Locate the cell with the specified text and output its [x, y] center coordinate. 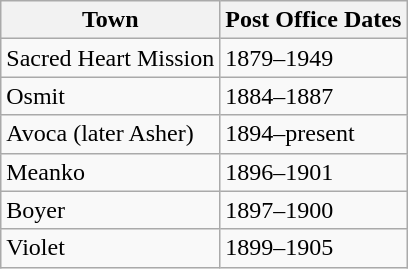
Sacred Heart Mission [110, 58]
1899–1905 [314, 248]
1879–1949 [314, 58]
1896–1901 [314, 172]
Post Office Dates [314, 20]
Town [110, 20]
1884–1887 [314, 96]
1894–present [314, 134]
Violet [110, 248]
Avoca (later Asher) [110, 134]
Osmit [110, 96]
Meanko [110, 172]
1897–1900 [314, 210]
Boyer [110, 210]
